Provide the (X, Y) coordinate of the cell's center where the given text is located.  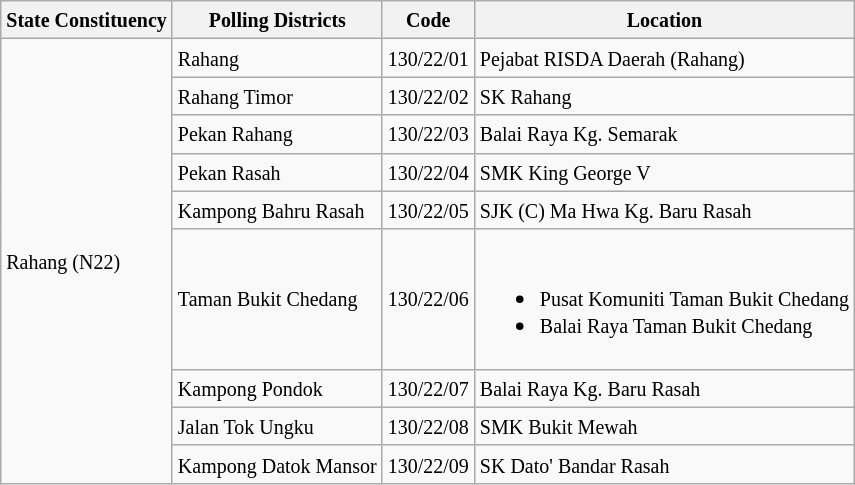
130/22/04 (428, 172)
SK Dato' Bandar Rasah (664, 464)
Pejabat RISDA Daerah (Rahang) (664, 58)
130/22/07 (428, 388)
Pekan Rahang (277, 134)
Polling Districts (277, 20)
130/22/01 (428, 58)
Balai Raya Kg. Baru Rasah (664, 388)
Rahang Timor (277, 96)
Rahang (N22) (87, 262)
130/22/03 (428, 134)
Kampong Bahru Rasah (277, 210)
Code (428, 20)
130/22/05 (428, 210)
Kampong Datok Mansor (277, 464)
Balai Raya Kg. Semarak (664, 134)
130/22/02 (428, 96)
Jalan Tok Ungku (277, 426)
130/22/08 (428, 426)
Pusat Komuniti Taman Bukit ChedangBalai Raya Taman Bukit Chedang (664, 299)
130/22/06 (428, 299)
Pekan Rasah (277, 172)
State Constituency (87, 20)
Rahang (277, 58)
SK Rahang (664, 96)
Taman Bukit Chedang (277, 299)
SMK Bukit Mewah (664, 426)
SMK King George V (664, 172)
130/22/09 (428, 464)
SJK (C) Ma Hwa Kg. Baru Rasah (664, 210)
Location (664, 20)
Kampong Pondok (277, 388)
